Provide the [X, Y] coordinate of the cell's center where the given text is located.  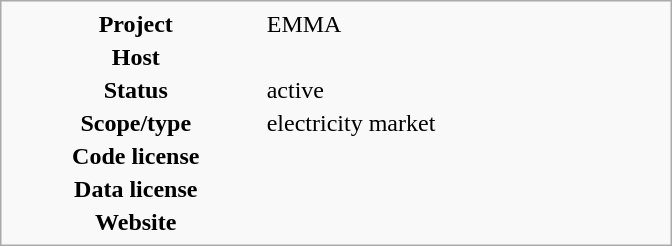
active [464, 90]
EMMA [464, 24]
Project [136, 24]
Host [136, 57]
Scope/type [136, 123]
Status [136, 90]
Code license [136, 156]
Website [136, 222]
electricity market [464, 123]
Data license [136, 189]
